Return the [x, y] coordinate for the center point of the cell that contains the specified text.  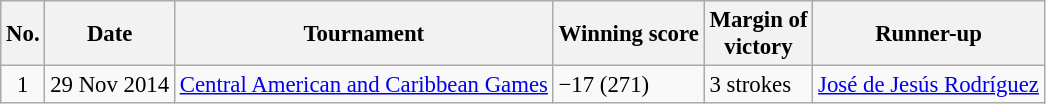
−17 (271) [628, 85]
Runner-up [928, 34]
3 strokes [758, 85]
No. [23, 34]
Date [110, 34]
Tournament [364, 34]
Margin ofvictory [758, 34]
Central American and Caribbean Games [364, 85]
José de Jesús Rodríguez [928, 85]
29 Nov 2014 [110, 85]
Winning score [628, 34]
1 [23, 85]
